Locate the cell with the specified text and output its [X, Y] center coordinate. 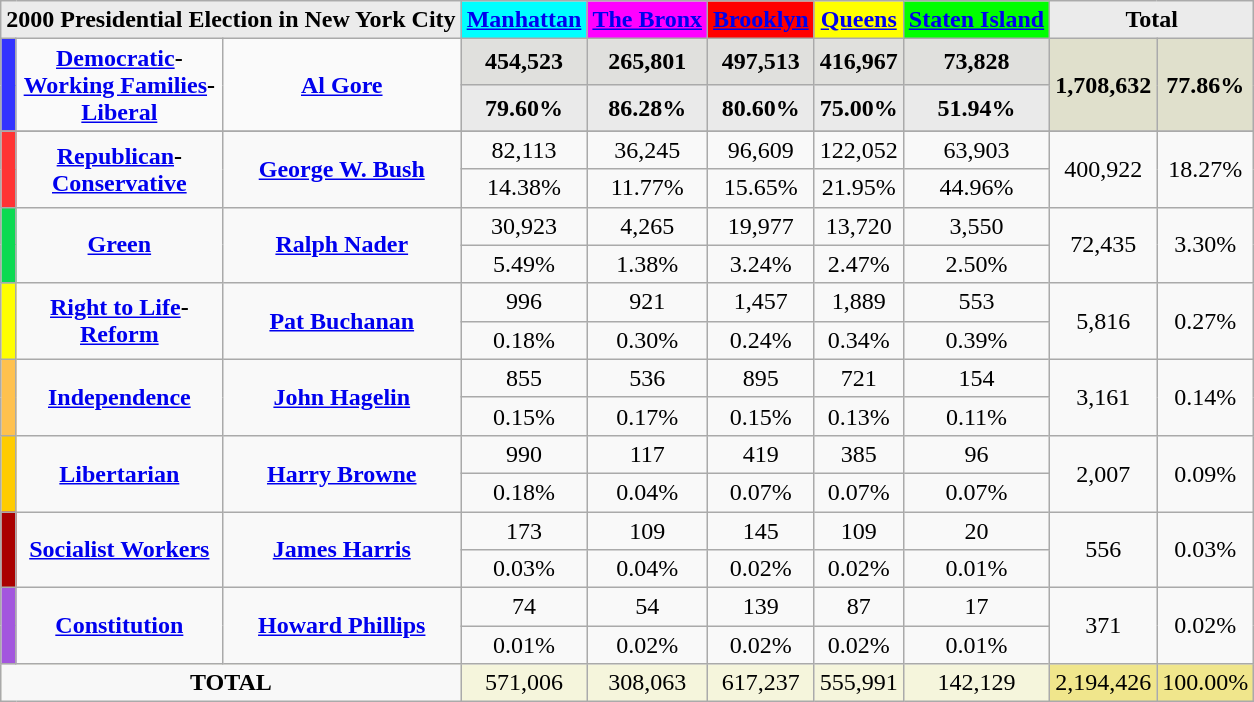
3.24% [762, 264]
1,708,632 [1104, 85]
Republican-Conservative [119, 169]
921 [648, 302]
18.27% [1206, 169]
Pat Buchanan [342, 321]
2,194,426 [1104, 683]
1,889 [858, 302]
0.27% [1206, 321]
371 [1104, 626]
77.86% [1206, 85]
2000 Presidential Election in New York City [231, 20]
416,967 [858, 62]
Staten Island [976, 20]
96 [976, 454]
73,828 [976, 62]
John Hagelin [342, 397]
0.14% [1206, 397]
51.94% [976, 108]
Queens [858, 20]
139 [762, 607]
Ralph Nader [342, 245]
555,991 [858, 683]
Manhattan [524, 20]
79.60% [524, 108]
122,052 [858, 150]
117 [648, 454]
497,513 [762, 62]
265,801 [648, 62]
2.47% [858, 264]
14.38% [524, 188]
1.38% [648, 264]
11.77% [648, 188]
Total [1152, 20]
154 [976, 378]
63,903 [976, 150]
21.95% [858, 188]
Right to Life-Reform [119, 321]
87 [858, 607]
2,007 [1104, 473]
75.00% [858, 108]
36,245 [648, 150]
19,977 [762, 226]
419 [762, 454]
Green [119, 245]
72,435 [1104, 245]
96,609 [762, 150]
Al Gore [342, 85]
0.30% [648, 340]
20 [976, 531]
571,006 [524, 683]
100.00% [1206, 683]
721 [858, 378]
145 [762, 531]
86.28% [648, 108]
TOTAL [231, 683]
0.34% [858, 340]
Socialist Workers [119, 550]
556 [1104, 550]
1,457 [762, 302]
553 [976, 302]
617,237 [762, 683]
990 [524, 454]
0.13% [858, 416]
996 [524, 302]
Independence [119, 397]
3.30% [1206, 245]
Howard Phillips [342, 626]
0.11% [976, 416]
17 [976, 607]
Harry Browne [342, 473]
3,161 [1104, 397]
Constitution [119, 626]
895 [762, 378]
0.17% [648, 416]
James Harris [342, 550]
82,113 [524, 150]
0.39% [976, 340]
5.49% [524, 264]
3,550 [976, 226]
2.50% [976, 264]
5,816 [1104, 321]
142,129 [976, 683]
454,523 [524, 62]
15.65% [762, 188]
308,063 [648, 683]
30,923 [524, 226]
400,922 [1104, 169]
4,265 [648, 226]
The Bronx [648, 20]
44.96% [976, 188]
173 [524, 531]
855 [524, 378]
Libertarian [119, 473]
Brooklyn [762, 20]
0.09% [1206, 473]
74 [524, 607]
536 [648, 378]
80.60% [762, 108]
George W. Bush [342, 169]
385 [858, 454]
0.24% [762, 340]
13,720 [858, 226]
Democratic-Working Families-Liberal [119, 85]
54 [648, 607]
